Output the [x, y] coordinate of the center of the cell containing the given text.  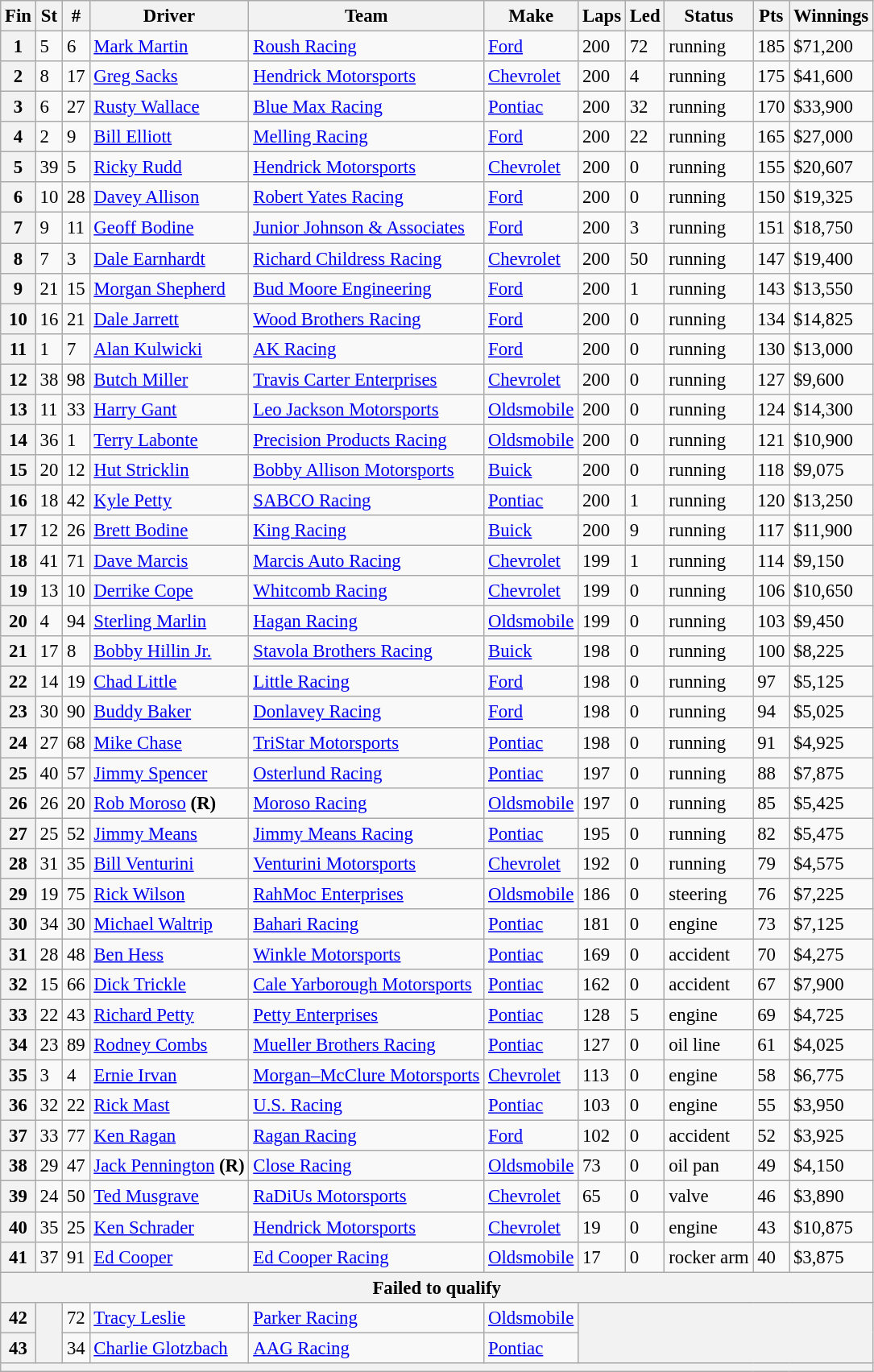
oil pan [709, 1167]
Geoff Bodine [169, 228]
175 [772, 76]
U.S. Racing [367, 1105]
Davey Allison [169, 197]
$3,925 [831, 1136]
120 [772, 500]
114 [772, 561]
Fin [19, 16]
Junior Johnson & Associates [367, 228]
85 [772, 803]
186 [603, 894]
Sterling Marlin [169, 622]
Bill Venturini [169, 864]
$4,275 [831, 954]
Ernie Irvan [169, 1076]
Ed Cooper [169, 1257]
$5,475 [831, 833]
$7,225 [831, 894]
Terry Labonte [169, 440]
61 [772, 1045]
Make [532, 16]
Ken Schrader [169, 1227]
$10,900 [831, 440]
Alan Kulwicki [169, 349]
65 [603, 1196]
Hagan Racing [367, 622]
$4,150 [831, 1167]
Morgan Shepherd [169, 288]
155 [772, 167]
Leo Jackson Motorsports [367, 410]
Charlie Glotzbach [169, 1348]
Donlavey Racing [367, 713]
Bobby Hillin Jr. [169, 651]
$10,650 [831, 591]
Michael Waltrip [169, 924]
$71,200 [831, 47]
170 [772, 107]
Driver [169, 16]
SABCO Racing [367, 500]
$4,925 [831, 742]
Rob Moroso (R) [169, 803]
Richard Petty [169, 1015]
$14,825 [831, 319]
Morgan–McClure Motorsports [367, 1076]
47 [76, 1167]
121 [772, 440]
Kyle Petty [169, 500]
St [48, 16]
102 [603, 1136]
Jimmy Means Racing [367, 833]
$13,550 [831, 288]
Ragan Racing [367, 1136]
Bobby Allison Motorsports [367, 470]
Osterlund Racing [367, 773]
AAG Racing [367, 1348]
Stavola Brothers Racing [367, 651]
82 [772, 833]
$5,025 [831, 713]
Bahari Racing [367, 924]
Parker Racing [367, 1317]
Dale Earnhardt [169, 258]
48 [76, 954]
68 [76, 742]
97 [772, 682]
147 [772, 258]
Little Racing [367, 682]
$20,607 [831, 167]
Jimmy Means [169, 833]
Led [644, 16]
Hut Stricklin [169, 470]
Ted Musgrave [169, 1196]
# [76, 16]
71 [76, 561]
$9,450 [831, 622]
Chad Little [169, 682]
Status [709, 16]
Rick Mast [169, 1105]
Blue Max Racing [367, 107]
Ken Ragan [169, 1136]
Ricky Rudd [169, 167]
Mike Chase [169, 742]
Winnings [831, 16]
75 [76, 894]
Butch Miller [169, 379]
Petty Enterprises [367, 1015]
Rusty Wallace [169, 107]
106 [772, 591]
Buddy Baker [169, 713]
$7,875 [831, 773]
151 [772, 228]
$4,575 [831, 864]
oil line [709, 1045]
Greg Sacks [169, 76]
128 [603, 1015]
Mark Martin [169, 47]
113 [603, 1076]
55 [772, 1105]
76 [772, 894]
162 [603, 985]
Ben Hess [169, 954]
$5,425 [831, 803]
Rick Wilson [169, 894]
Derrike Cope [169, 591]
89 [76, 1045]
Brett Bodine [169, 531]
Robert Yates Racing [367, 197]
Melling Racing [367, 137]
69 [772, 1015]
steering [709, 894]
79 [772, 864]
Bud Moore Engineering [367, 288]
Whitcomb Racing [367, 591]
195 [603, 833]
Jack Pennington (R) [169, 1167]
Bill Elliott [169, 137]
$7,900 [831, 985]
Failed to qualify [437, 1287]
rocker arm [709, 1257]
100 [772, 651]
$7,125 [831, 924]
$6,775 [831, 1076]
165 [772, 137]
$13,000 [831, 349]
98 [76, 379]
RaDiUs Motorsports [367, 1196]
88 [772, 773]
130 [772, 349]
$33,900 [831, 107]
46 [772, 1196]
Winkle Motorsports [367, 954]
$3,950 [831, 1105]
181 [603, 924]
134 [772, 319]
Laps [603, 16]
AK Racing [367, 349]
$9,150 [831, 561]
124 [772, 410]
Marcis Auto Racing [367, 561]
185 [772, 47]
$3,875 [831, 1257]
$41,600 [831, 76]
57 [76, 773]
$13,250 [831, 500]
49 [772, 1167]
$3,890 [831, 1196]
$8,225 [831, 651]
66 [76, 985]
Ed Cooper Racing [367, 1257]
$19,325 [831, 197]
Moroso Racing [367, 803]
Venturini Motorsports [367, 864]
Dick Trickle [169, 985]
$11,900 [831, 531]
143 [772, 288]
Jimmy Spencer [169, 773]
$27,000 [831, 137]
Rodney Combs [169, 1045]
118 [772, 470]
valve [709, 1196]
$9,075 [831, 470]
King Racing [367, 531]
$10,875 [831, 1227]
Harry Gant [169, 410]
Precision Products Racing [367, 440]
Team [367, 16]
$4,025 [831, 1045]
67 [772, 985]
$18,750 [831, 228]
Mueller Brothers Racing [367, 1045]
$4,725 [831, 1015]
$19,400 [831, 258]
90 [76, 713]
70 [772, 954]
117 [772, 531]
Pts [772, 16]
$9,600 [831, 379]
58 [772, 1076]
Tracy Leslie [169, 1317]
Travis Carter Enterprises [367, 379]
192 [603, 864]
RahMoc Enterprises [367, 894]
Dave Marcis [169, 561]
Richard Childress Racing [367, 258]
Dale Jarrett [169, 319]
77 [76, 1136]
TriStar Motorsports [367, 742]
169 [603, 954]
Wood Brothers Racing [367, 319]
Close Racing [367, 1167]
Roush Racing [367, 47]
$5,125 [831, 682]
150 [772, 197]
Cale Yarborough Motorsports [367, 985]
$14,300 [831, 410]
